From the cell containing the given text, extract its center point as [X, Y] coordinate. 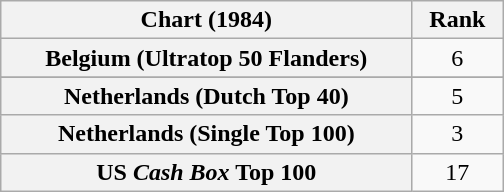
Chart (1984) [206, 20]
5 [458, 96]
Rank [458, 20]
US Cash Box Top 100 [206, 172]
17 [458, 172]
Belgium (Ultratop 50 Flanders) [206, 58]
3 [458, 134]
Netherlands (Single Top 100) [206, 134]
6 [458, 58]
Netherlands (Dutch Top 40) [206, 96]
